Search for the cell housing the specified text and yield its [X, Y] center coordinate. 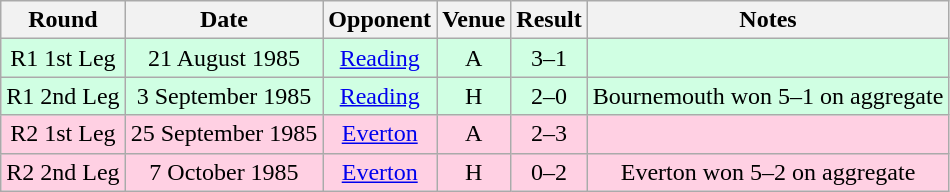
Everton won 5–2 on aggregate [768, 172]
3 September 1985 [224, 96]
R2 2nd Leg [63, 172]
7 October 1985 [224, 172]
2–3 [549, 134]
R1 1st Leg [63, 58]
R2 1st Leg [63, 134]
Result [549, 20]
Bournemouth won 5–1 on aggregate [768, 96]
Date [224, 20]
Opponent [380, 20]
2–0 [549, 96]
Venue [474, 20]
21 August 1985 [224, 58]
R1 2nd Leg [63, 96]
Notes [768, 20]
3–1 [549, 58]
Round [63, 20]
25 September 1985 [224, 134]
0–2 [549, 172]
